Find where the given text appears and provide that cell's center as (X, Y) coordinate. 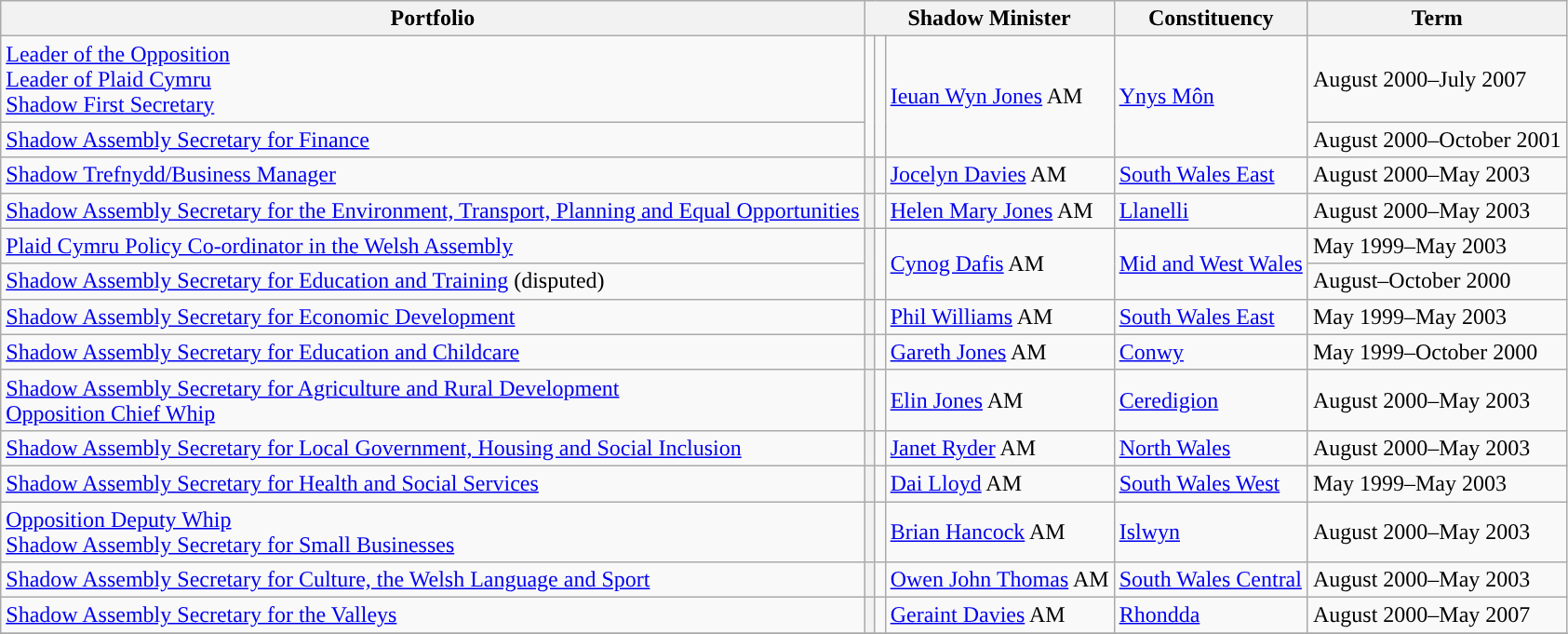
Shadow Assembly Secretary for Education and Childcare (433, 352)
Ceredigion (1211, 400)
August 2000–July 2007 (1437, 79)
Ynys Môn (1211, 97)
Elin Jones AM (999, 400)
Geraint Davies AM (999, 615)
Ieuan Wyn Jones AM (999, 97)
Islwyn (1211, 531)
Shadow Assembly Secretary for Culture, the Welsh Language and Sport (433, 580)
Conwy (1211, 352)
Rhondda (1211, 615)
Shadow Minister (989, 19)
Dai Lloyd AM (999, 483)
August 2000–October 2001 (1437, 140)
Janet Ryder AM (999, 448)
Shadow Assembly Secretary for Finance (433, 140)
Mid and West Wales (1211, 263)
Jocelyn Davies AM (999, 175)
Constituency (1211, 19)
Portfolio (433, 19)
Owen John Thomas AM (999, 580)
August 2000–May 2007 (1437, 615)
South Wales Central (1211, 580)
Phil Williams AM (999, 317)
Shadow Assembly Secretary for Agriculture and Rural DevelopmentOpposition Chief Whip (433, 400)
Shadow Assembly Secretary for Health and Social Services (433, 483)
Helen Mary Jones AM (999, 210)
May 1999–October 2000 (1437, 352)
August–October 2000 (1437, 281)
North Wales (1211, 448)
Shadow Assembly Secretary for the Valleys (433, 615)
South Wales West (1211, 483)
Gareth Jones AM (999, 352)
Brian Hancock AM (999, 531)
Opposition Deputy WhipShadow Assembly Secretary for Small Businesses (433, 531)
Cynog Dafis AM (999, 263)
Llanelli (1211, 210)
Shadow Assembly Secretary for Economic Development (433, 317)
Shadow Assembly Secretary for Local Government, Housing and Social Inclusion (433, 448)
Leader of the OppositionLeader of Plaid CymruShadow First Secretary (433, 79)
Plaid Cymru Policy Co-ordinator in the Welsh Assembly (433, 246)
Shadow Trefnydd/Business Manager (433, 175)
Shadow Assembly Secretary for Education and Training (disputed) (433, 281)
Shadow Assembly Secretary for the Environment, Transport, Planning and Equal Opportunities (433, 210)
Term (1437, 19)
